Find where the given text appears and provide that cell's center as [x, y] coordinate. 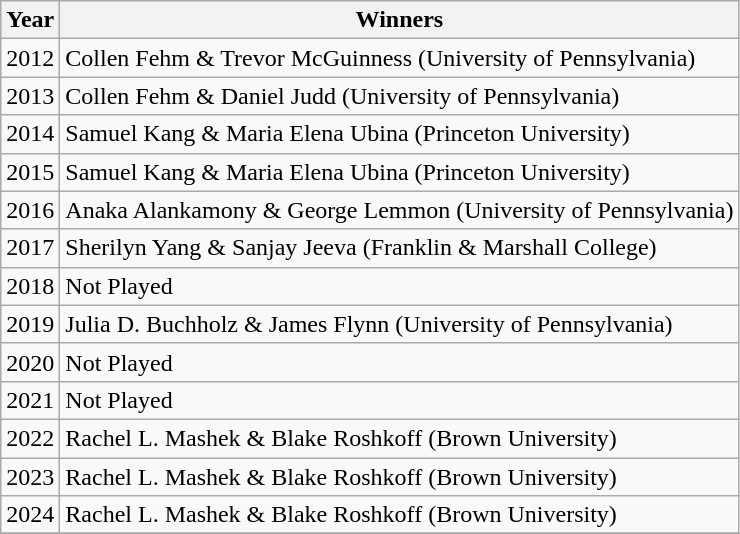
2022 [30, 438]
2021 [30, 400]
Winners [400, 20]
2016 [30, 210]
2018 [30, 286]
Anaka Alankamony & George Lemmon (University of Pennsylvania) [400, 210]
Sherilyn Yang & Sanjay Jeeva (Franklin & Marshall College) [400, 248]
Year [30, 20]
2014 [30, 134]
2024 [30, 515]
Julia D. Buchholz & James Flynn (University of Pennsylvania) [400, 324]
2019 [30, 324]
2023 [30, 477]
2013 [30, 96]
2012 [30, 58]
Collen Fehm & Trevor McGuinness (University of Pennsylvania) [400, 58]
2015 [30, 172]
2017 [30, 248]
Collen Fehm & Daniel Judd (University of Pennsylvania) [400, 96]
2020 [30, 362]
